Detect which cell encompasses the target text, then output its (X, Y) center coordinate. 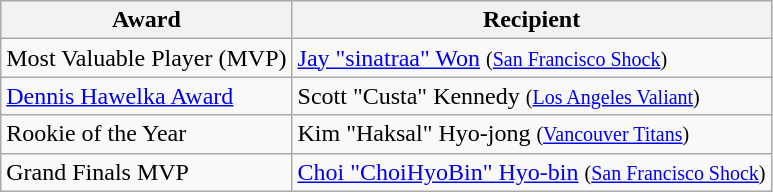
Grand Finals MVP (146, 172)
Scott "Custa" Kennedy (Los Angeles Valiant) (532, 96)
Dennis Hawelka Award (146, 96)
Kim "Haksal" Hyo-jong (Vancouver Titans) (532, 134)
Award (146, 20)
Choi "ChoiHyoBin" Hyo-bin (San Francisco Shock) (532, 172)
Jay "sinatraa" Won (San Francisco Shock) (532, 58)
Most Valuable Player (MVP) (146, 58)
Rookie of the Year (146, 134)
Recipient (532, 20)
